For the text-containing cell, return its midpoint in (X, Y) coordinate format. 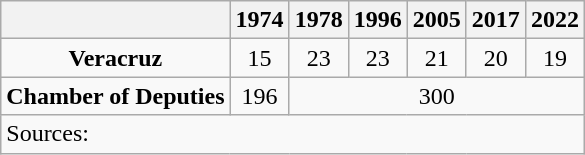
20 (496, 58)
Chamber of Deputies (116, 96)
300 (436, 96)
2005 (436, 20)
2017 (496, 20)
1978 (318, 20)
2022 (554, 20)
1996 (378, 20)
Veracruz (116, 58)
1974 (260, 20)
196 (260, 96)
Sources: (293, 134)
15 (260, 58)
21 (436, 58)
19 (554, 58)
